Search for the cell housing the specified text and yield its [x, y] center coordinate. 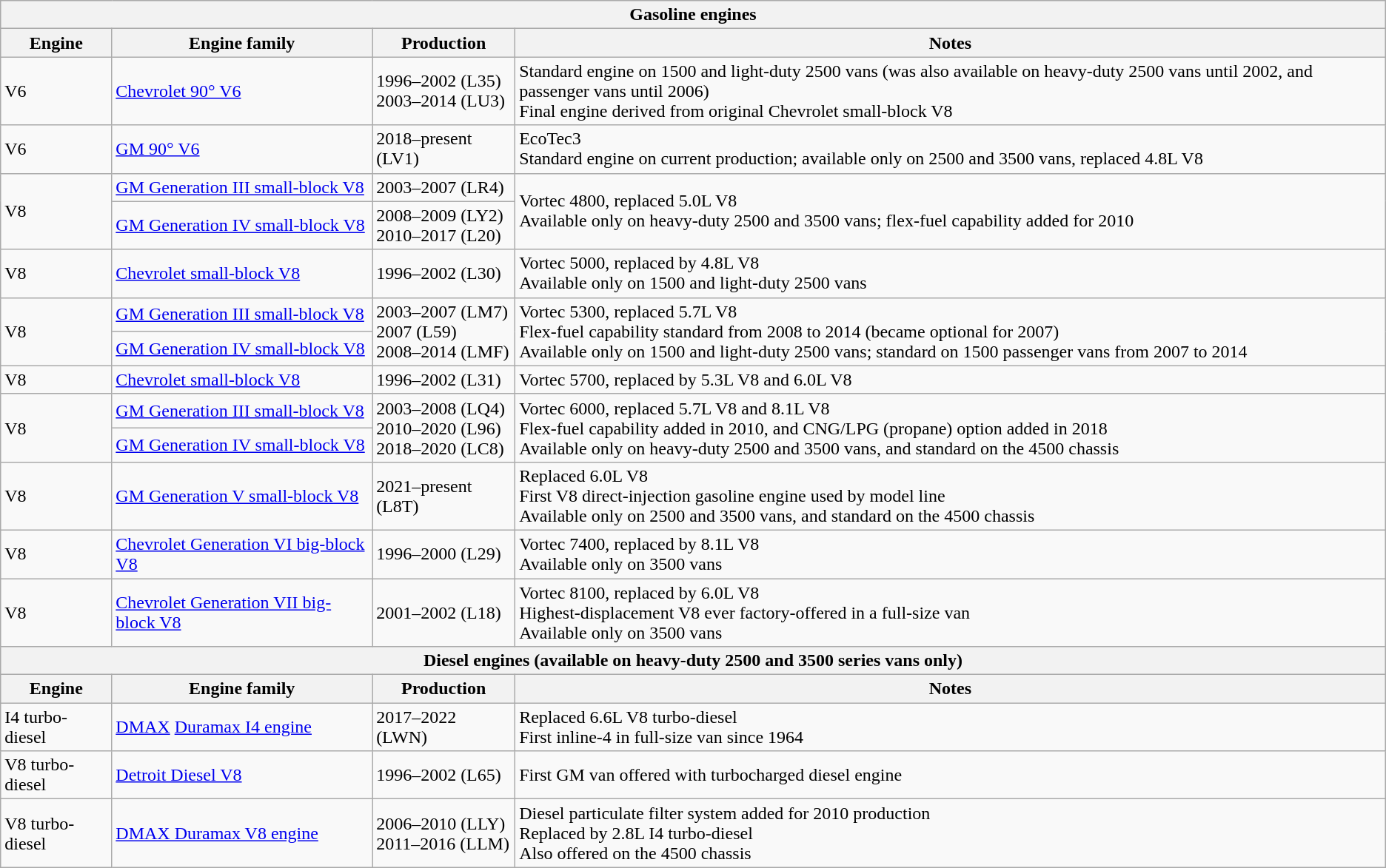
Chevrolet Generation VII big-block V8 [242, 613]
2003–2008 (LQ4)2010–2020 (L96)2018–2020 (LC8) [444, 428]
EcoTec3Standard engine on current production; available only on 2500 and 3500 vans, replaced 4.8L V8 [951, 149]
Gasoline engines [693, 15]
GM Generation V small-block V8 [242, 496]
2008–2009 (LY2)2010–2017 (L20) [444, 225]
Chevrolet Generation VI big-block V8 [242, 554]
Vortec 4800, replaced 5.0L V8Available only on heavy-duty 2500 and 3500 vans; flex-fuel capability added for 2010 [951, 212]
Vortec 5700, replaced by 5.3L V8 and 6.0L V8 [951, 380]
DMAX Duramax V8 engine [242, 833]
2003–2007 (LM7)2007 (L59)2008–2014 (LMF) [444, 332]
I4 turbo-diesel [56, 727]
2003–2007 (LR4) [444, 187]
2021–present (L8T) [444, 496]
GM 90° V6 [242, 149]
Replaced 6.6L V8 turbo-dieselFirst inline-4 in full-size van since 1964 [951, 727]
Chevrolet 90° V6 [242, 91]
Diesel engines (available on heavy-duty 2500 and 3500 series vans only) [693, 661]
2001–2002 (L18) [444, 613]
2017–2022 (LWN) [444, 727]
Vortec 7400, replaced by 8.1L V8Available only on 3500 vans [951, 554]
1996–2002 (L30) [444, 274]
1996–2000 (L29) [444, 554]
2018–present (LV1) [444, 149]
First GM van offered with turbocharged diesel engine [951, 776]
Detroit Diesel V8 [242, 776]
1996–2002 (L65) [444, 776]
1996–2002 (L31) [444, 380]
Replaced 6.0L V8First V8 direct-injection gasoline engine used by model lineAvailable only on 2500 and 3500 vans, and standard on the 4500 chassis [951, 496]
2006–2010 (LLY)2011–2016 (LLM) [444, 833]
Vortec 5000, replaced by 4.8L V8Available only on 1500 and light-duty 2500 vans [951, 274]
DMAX Duramax I4 engine [242, 727]
1996–2002 (L35)2003–2014 (LU3) [444, 91]
Diesel particulate filter system added for 2010 productionReplaced by 2.8L I4 turbo-dieselAlso offered on the 4500 chassis [951, 833]
Vortec 8100, replaced by 6.0L V8Highest-displacement V8 ever factory-offered in a full-size vanAvailable only on 3500 vans [951, 613]
